Search for the cell housing the specified text and yield its (X, Y) center coordinate. 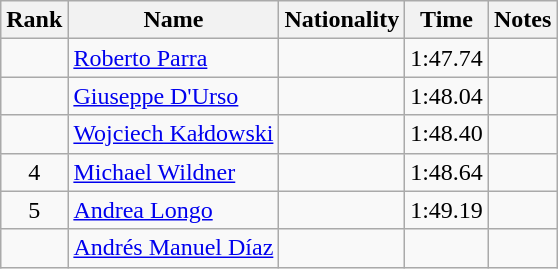
Nationality (342, 20)
Notes (522, 20)
4 (34, 172)
Time (447, 20)
5 (34, 210)
Giuseppe D'Urso (174, 96)
1:48.04 (447, 96)
Michael Wildner (174, 172)
Andrés Manuel Díaz (174, 248)
Roberto Parra (174, 58)
Name (174, 20)
1:48.64 (447, 172)
Wojciech Kałdowski (174, 134)
Andrea Longo (174, 210)
Rank (34, 20)
1:47.74 (447, 58)
1:48.40 (447, 134)
1:49.19 (447, 210)
